Extract the [x, y] coordinate from the center of the cell holding the provided text.  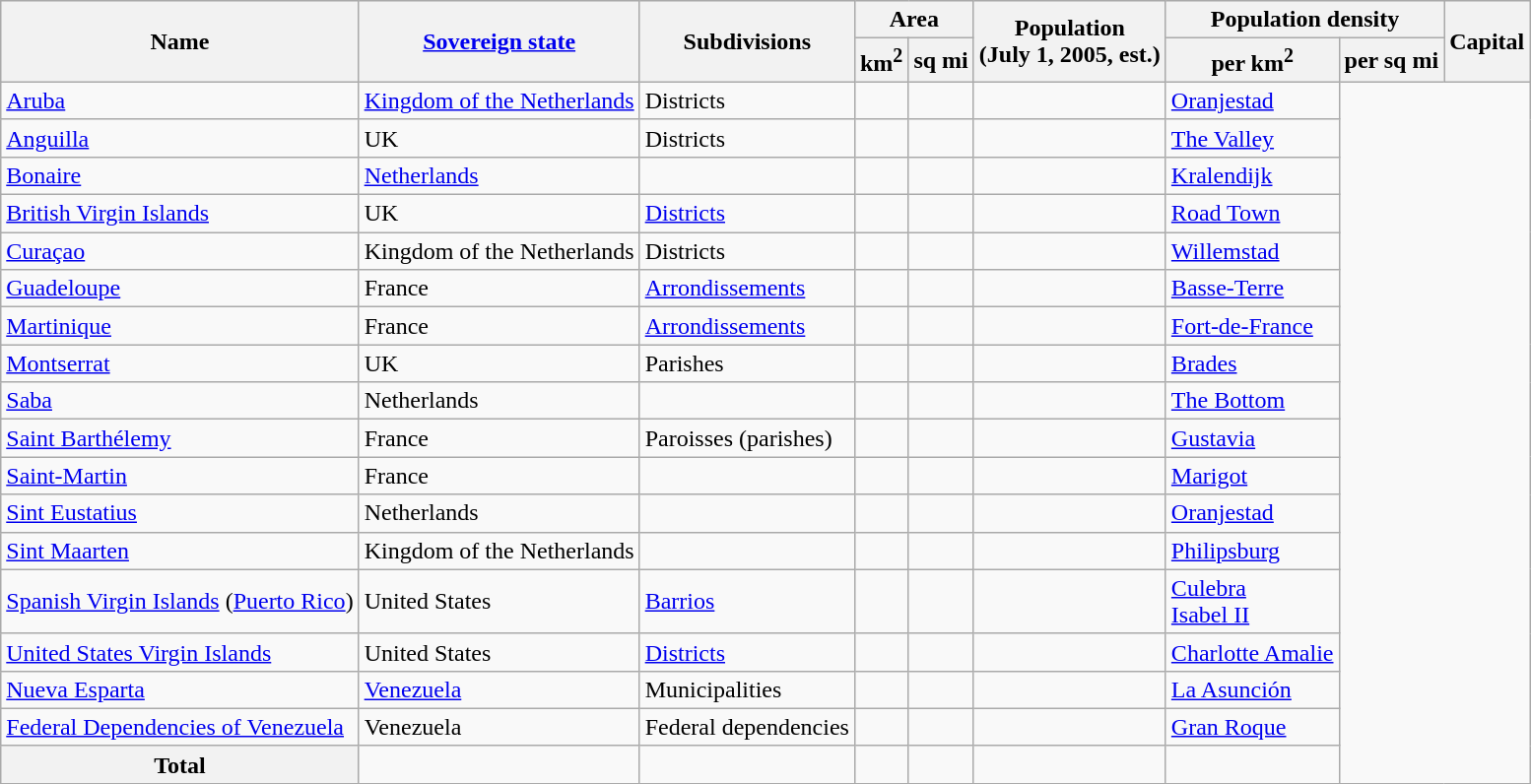
Subdivisions [747, 41]
sq mi [941, 61]
Name [179, 41]
Sovereign state [499, 41]
Montserrat [179, 363]
Curaçao [179, 251]
Gustavia [1252, 438]
Brades [1252, 363]
Basse-Terre [1252, 289]
Federal dependencies [747, 727]
La Asunción [1252, 689]
Parishes [747, 363]
Area [914, 20]
per sq mi [1391, 61]
Federal Dependencies of Venezuela [179, 727]
Martinique [179, 326]
Paroisses (parishes) [747, 438]
The Bottom [1252, 401]
Nueva Esparta [179, 689]
Saint-Martin [179, 476]
Willemstad [1252, 251]
Barrios [747, 601]
Guadeloupe [179, 289]
Municipalities [747, 689]
Fort-de-France [1252, 326]
per km2 [1252, 61]
United States Virgin Islands [179, 652]
CulebraIsabel II [1252, 601]
Population(July 1, 2005, est.) [1070, 41]
The Valley [1252, 138]
Charlotte Amalie [1252, 652]
Philipsburg [1252, 551]
Spanish Virgin Islands (Puerto Rico) [179, 601]
Sint Maarten [179, 551]
Kralendijk [1252, 175]
Gran Roque [1252, 727]
Saba [179, 401]
Saint Barthélemy [179, 438]
Population density [1304, 20]
Total [179, 764]
km2 [881, 61]
Sint Eustatius [179, 513]
Marigot [1252, 476]
Capital [1488, 41]
British Virgin Islands [179, 214]
Anguilla [179, 138]
Road Town [1252, 214]
Aruba [179, 100]
Bonaire [179, 175]
